Identify which cell holds the provided text, then report its [x, y] central coordinate. 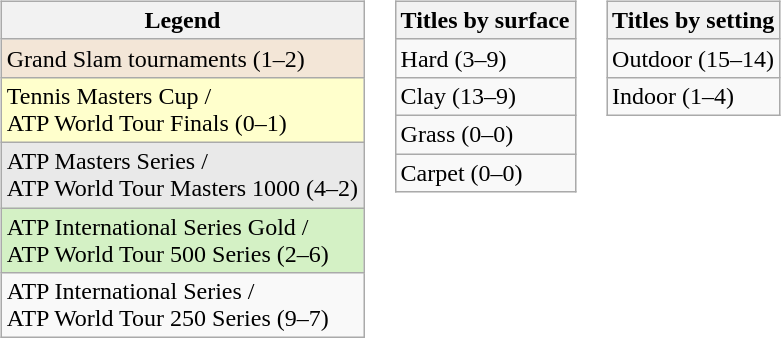
Indoor (1–4) [694, 96]
Clay (13–9) [485, 96]
Tennis Masters Cup / ATP World Tour Finals (0–1) [182, 110]
Titles by setting [694, 20]
ATP Masters Series / ATP World Tour Masters 1000 (4–2) [182, 174]
Hard (3–9) [485, 58]
Titles by surface [485, 20]
ATP International Series Gold / ATP World Tour 500 Series (2–6) [182, 240]
ATP International Series / ATP World Tour 250 Series (9–7) [182, 306]
Grand Slam tournaments (1–2) [182, 58]
Grass (0–0) [485, 134]
Carpet (0–0) [485, 173]
Outdoor (15–14) [694, 58]
Legend [182, 20]
